Pinpoint the cell where the given text exists, returning its [x, y] midpoint coordinate. 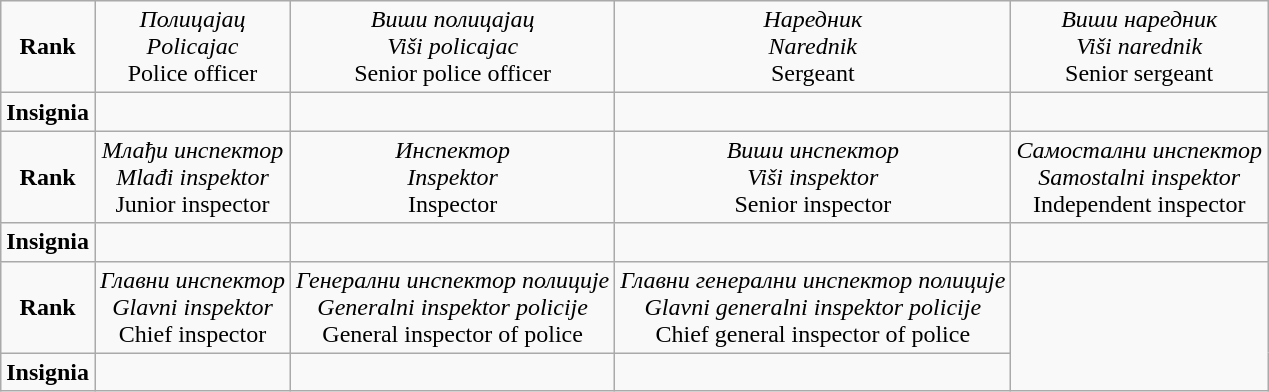
ИнспекторInspektorInspector [453, 177]
Главни генерални инспектор полицијеGlavni generalni inspektor policijeChief general inspector of police [813, 307]
Генерални инспектор полицијеGeneralni inspektor policijeGeneral inspector of police [453, 307]
Млађи инспекторMlađi inspektorJunior inspector [193, 177]
Главни инспекторGlavni inspektorChief inspector [193, 307]
НаредникNarednikSergeant [813, 47]
Виши наредникViši narednikSenior sergeant [1140, 47]
Виши инспекторViši inspektorSenior inspector [813, 177]
ПолицајацPolicajacPolice officer [193, 47]
Самостални инспекторSamostalni inspektorIndependent inspector [1140, 177]
Виши полицајацViši policajacSenior police officer [453, 47]
